Capture the cell that displays the provided text and extract its [X, Y] central coordinate. 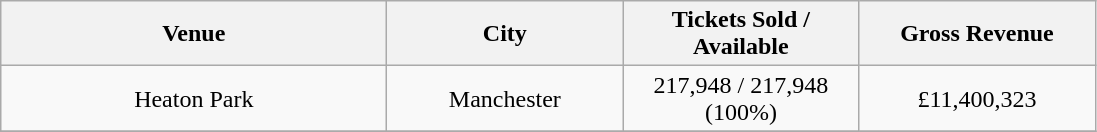
City [505, 34]
£11,400,323 [977, 98]
Tickets Sold / Available [741, 34]
Gross Revenue [977, 34]
217,948 / 217,948 (100%) [741, 98]
Manchester [505, 98]
Heaton Park [194, 98]
Venue [194, 34]
